Detect which cell encompasses the target text, then output its (x, y) center coordinate. 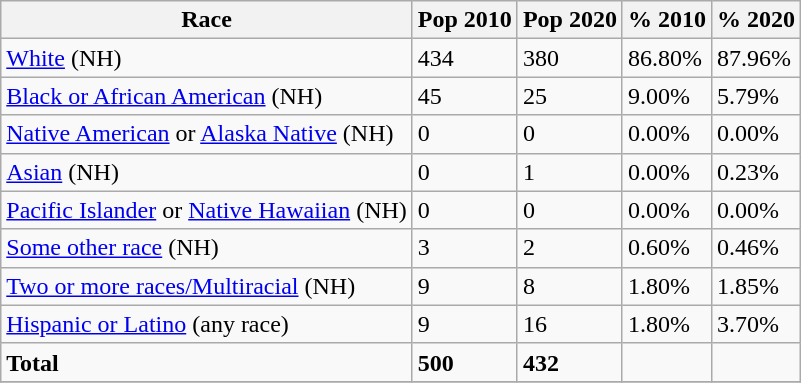
Pop 2010 (464, 20)
Some other race (NH) (207, 248)
Total (207, 362)
380 (570, 58)
86.80% (666, 58)
45 (464, 96)
% 2020 (756, 20)
Asian (NH) (207, 172)
8 (570, 286)
3 (464, 248)
0.46% (756, 248)
Native American or Alaska Native (NH) (207, 134)
1.85% (756, 286)
Black or African American (NH) (207, 96)
87.96% (756, 58)
2 (570, 248)
1 (570, 172)
Pop 2020 (570, 20)
Hispanic or Latino (any race) (207, 324)
White (NH) (207, 58)
434 (464, 58)
Race (207, 20)
Two or more races/Multiracial (NH) (207, 286)
0.23% (756, 172)
16 (570, 324)
500 (464, 362)
Pacific Islander or Native Hawaiian (NH) (207, 210)
5.79% (756, 96)
25 (570, 96)
432 (570, 362)
0.60% (666, 248)
3.70% (756, 324)
9.00% (666, 96)
% 2010 (666, 20)
